Scan for the cell matching the given text and deliver its [X, Y] coordinate at center. 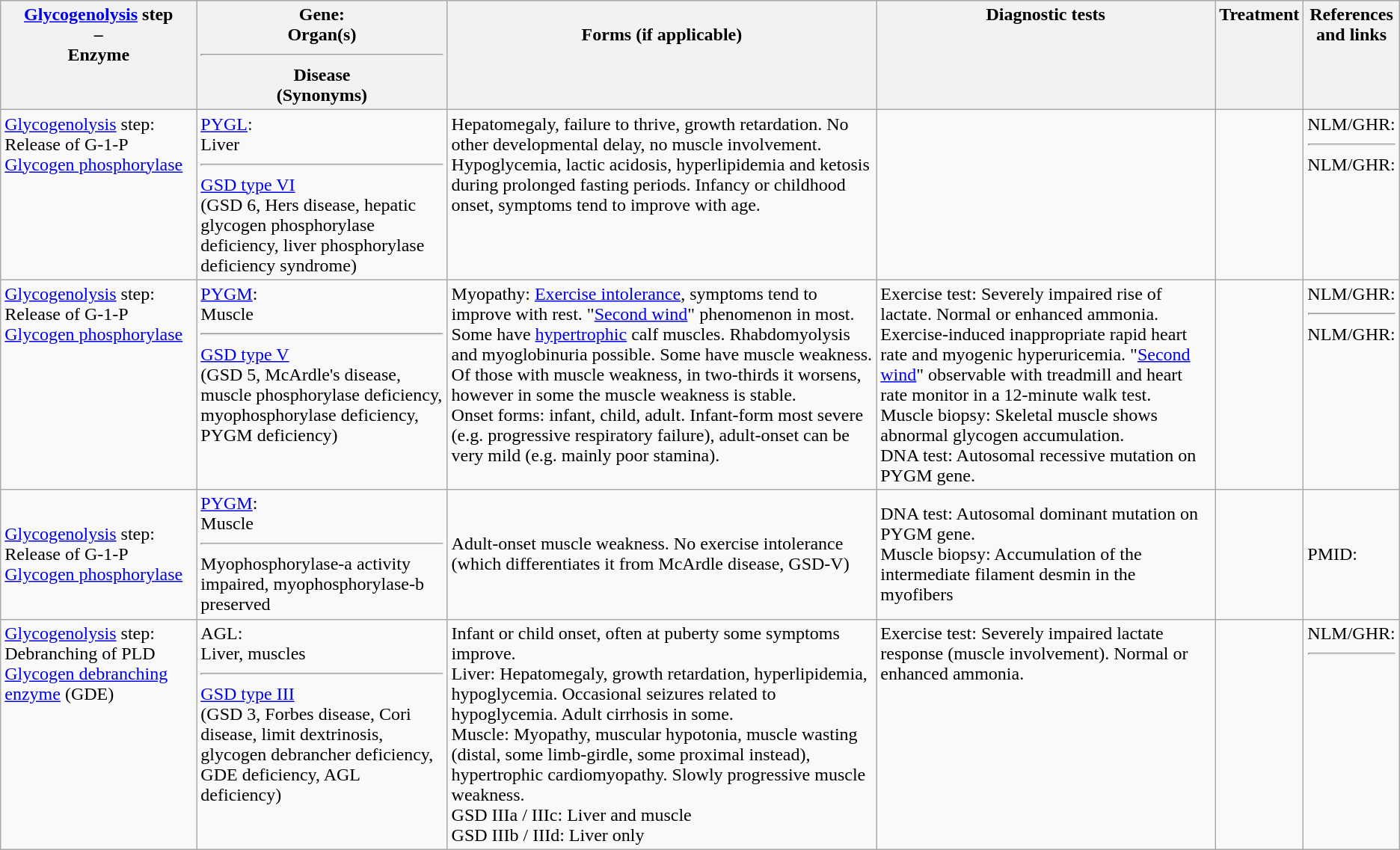
Treatment [1259, 55]
Exercise test: Severely impaired lactate response (muscle involvement). Normal or enhanced ammonia. [1046, 734]
PYGM: Muscle Myophosphorylase-a activity impaired, myophosphorylase-b preserved [322, 555]
Forms (if applicable) [662, 55]
Gene: Organ(s) Disease(Synonyms) [322, 55]
Glycogenolysis step: Debranching of PLD Glycogen debranching enzyme (GDE) [99, 734]
NLM/GHR: [1351, 734]
Glycogenolysis step – Enzyme [99, 55]
PMID: [1351, 555]
Adult-onset muscle weakness. No exercise intolerance (which differentiates it from McArdle disease, GSD-V) [662, 555]
Diagnostic tests [1046, 55]
PYGL: Liver GSD type VI (GSD 6, Hers disease, hepatic glycogen phosphorylase deficiency, liver phosphorylase deficiency syndrome) [322, 194]
DNA test: Autosomal dominant mutation on PYGM gene.Muscle biopsy: Accumulation of the intermediate filament desmin in the myofibers [1046, 555]
PYGM: Muscle GSD type V (GSD 5, McArdle's disease, muscle phosphorylase deficiency, myophosphorylase deficiency, PYGM deficiency) [322, 384]
References and links [1351, 55]
